Identify which cell holds the provided text, then report its [x, y] central coordinate. 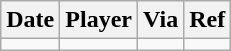
Via [160, 20]
Date [30, 20]
Player [99, 20]
Ref [208, 20]
